Identify which cell holds the provided text, then report its (x, y) central coordinate. 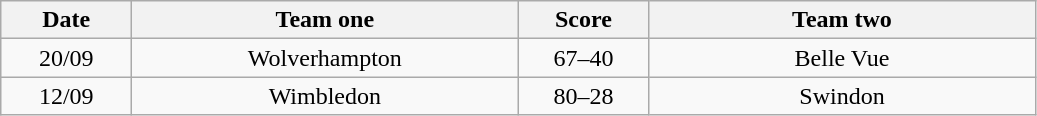
Belle Vue (842, 58)
Team two (842, 20)
67–40 (584, 58)
Wolverhampton (325, 58)
Wimbledon (325, 96)
80–28 (584, 96)
Score (584, 20)
20/09 (66, 58)
Date (66, 20)
Swindon (842, 96)
Team one (325, 20)
12/09 (66, 96)
